Locate the cell with the specified text and output its [x, y] center coordinate. 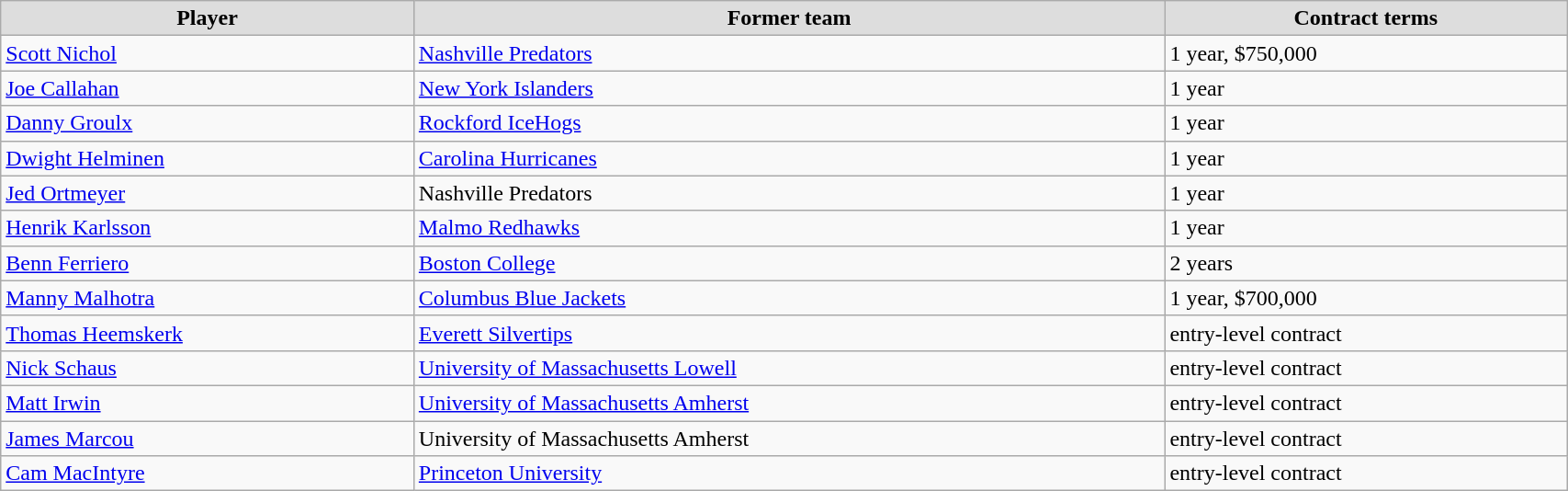
Contract terms [1366, 18]
University of Massachusetts Lowell [789, 368]
Benn Ferriero [208, 263]
Jed Ortmeyer [208, 193]
Joe Callahan [208, 88]
Matt Irwin [208, 403]
Scott Nichol [208, 53]
Danny Groulx [208, 123]
Player [208, 18]
2 years [1366, 263]
Malmo Redhawks [789, 228]
Dwight Helminen [208, 158]
Cam MacIntyre [208, 474]
Everett Silvertips [789, 333]
1 year, $700,000 [1366, 298]
Manny Malhotra [208, 298]
Former team [789, 18]
Columbus Blue Jackets [789, 298]
Carolina Hurricanes [789, 158]
Princeton University [789, 474]
Thomas Heemskerk [208, 333]
New York Islanders [789, 88]
Nick Schaus [208, 368]
Henrik Karlsson [208, 228]
Rockford IceHogs [789, 123]
1 year, $750,000 [1366, 53]
Boston College [789, 263]
James Marcou [208, 439]
